Return the (x, y) coordinate for the center point of the cell that contains the specified text.  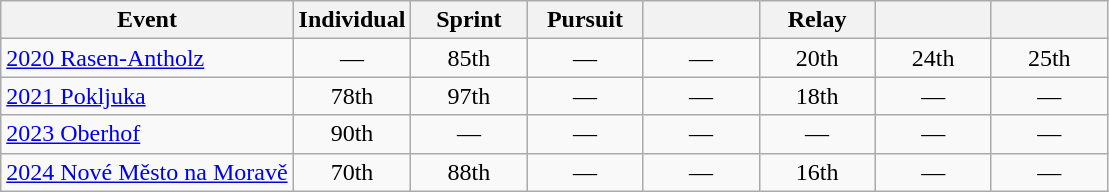
Individual (352, 20)
97th (469, 96)
Event (147, 20)
Pursuit (585, 20)
90th (352, 134)
Sprint (469, 20)
20th (817, 58)
24th (933, 58)
2024 Nové Město na Moravě (147, 172)
70th (352, 172)
18th (817, 96)
88th (469, 172)
Relay (817, 20)
85th (469, 58)
2021 Pokljuka (147, 96)
25th (1049, 58)
2023 Oberhof (147, 134)
2020 Rasen-Antholz (147, 58)
16th (817, 172)
78th (352, 96)
